For the text-containing cell, return its midpoint in [x, y] coordinate format. 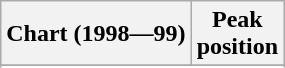
Peakposition [237, 34]
Chart (1998—99) [96, 34]
